Determine the [X, Y] coordinate at the center of the cell enclosing the given text.  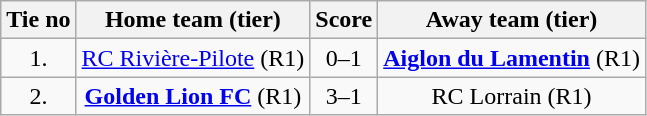
1. [38, 58]
0–1 [344, 58]
Home team (tier) [193, 20]
Aiglon du Lamentin (R1) [512, 58]
2. [38, 96]
RC Lorrain (R1) [512, 96]
RC Rivière-Pilote (R1) [193, 58]
Golden Lion FC (R1) [193, 96]
Away team (tier) [512, 20]
3–1 [344, 96]
Tie no [38, 20]
Score [344, 20]
